Locate the cell with the specified text and output its (x, y) center coordinate. 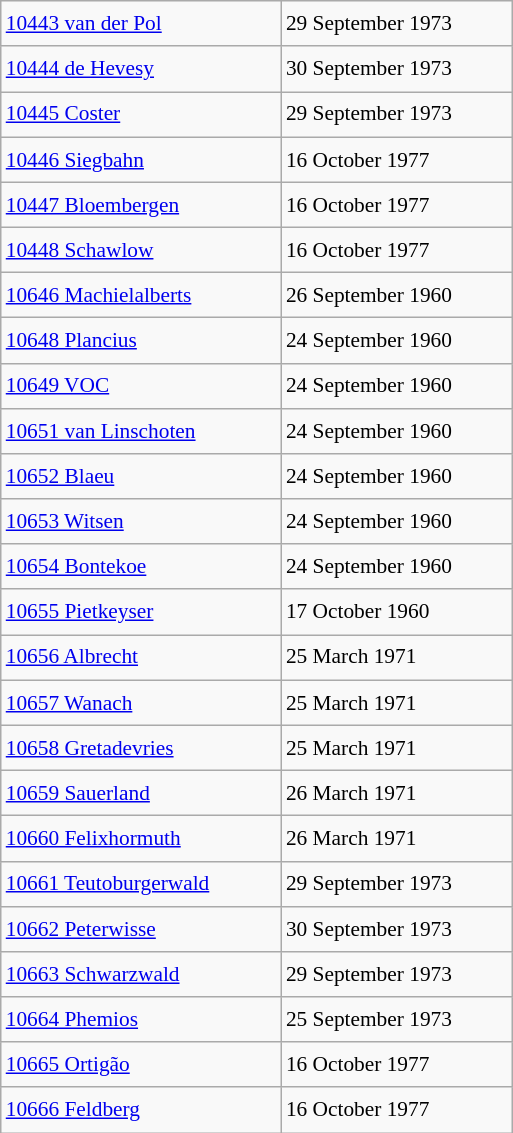
10445 Coster (141, 114)
10655 Pietkeyser (141, 612)
10658 Gretadevries (141, 748)
10447 Bloembergen (141, 204)
17 October 1960 (396, 612)
10444 de Hevesy (141, 68)
10660 Felixhormuth (141, 838)
10446 Siegbahn (141, 160)
25 September 1973 (396, 1020)
10663 Schwarzwald (141, 974)
10661 Teutoburgerwald (141, 884)
10666 Feldberg (141, 1110)
10664 Phemios (141, 1020)
10649 VOC (141, 386)
10448 Schawlow (141, 250)
10665 Ortigão (141, 1064)
10657 Wanach (141, 702)
10659 Sauerland (141, 792)
10648 Plancius (141, 340)
10652 Blaeu (141, 476)
10662 Peterwisse (141, 928)
10654 Bontekoe (141, 566)
10653 Witsen (141, 522)
26 September 1960 (396, 296)
10443 van der Pol (141, 24)
10646 Machielalberts (141, 296)
10651 van Linschoten (141, 430)
10656 Albrecht (141, 658)
